Pinpoint the cell where the given text exists, returning its (X, Y) midpoint coordinate. 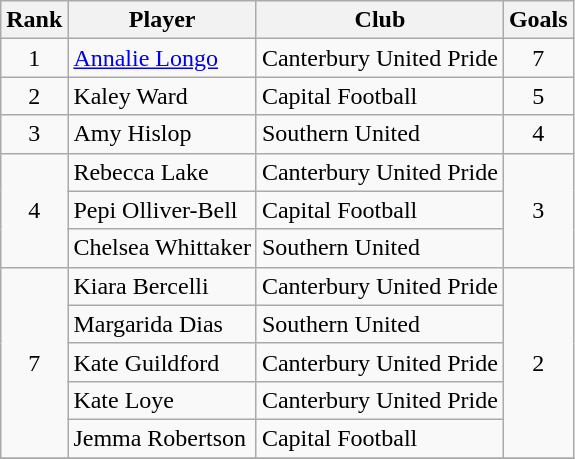
Kaley Ward (162, 96)
Amy Hislop (162, 134)
Kiara Bercelli (162, 286)
Rebecca Lake (162, 172)
Kate Loye (162, 400)
Rank (34, 20)
Pepi Olliver-Bell (162, 210)
Goals (538, 20)
1 (34, 58)
Margarida Dias (162, 324)
Chelsea Whittaker (162, 248)
5 (538, 96)
Club (380, 20)
Jemma Robertson (162, 438)
Player (162, 20)
Annalie Longo (162, 58)
Kate Guildford (162, 362)
